Scan for the cell matching the given text and deliver its [x, y] coordinate at center. 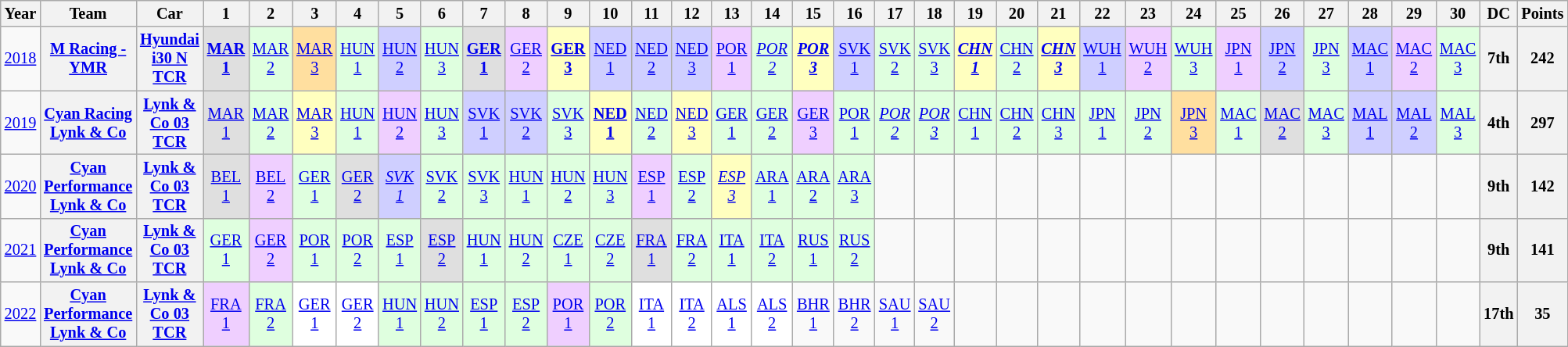
26 [1282, 13]
CZE1 [568, 250]
15 [813, 13]
ARA2 [813, 186]
20 [1017, 13]
WUH1 [1102, 59]
2018 [20, 59]
BEL2 [271, 186]
28 [1370, 13]
BEL1 [226, 186]
Year [20, 13]
7th [1498, 59]
17th [1498, 314]
17 [895, 13]
WUH3 [1193, 59]
ALS1 [731, 314]
11 [651, 13]
27 [1326, 13]
18 [934, 13]
141 [1542, 250]
14 [773, 13]
8 [526, 13]
9 [568, 13]
4th [1498, 123]
6 [442, 13]
ESP3 [731, 186]
19 [975, 13]
BHR2 [854, 314]
242 [1542, 59]
2020 [20, 186]
CZE2 [610, 250]
10 [610, 13]
21 [1058, 13]
MAL3 [1458, 123]
Cyan Racing Lynk & Co [88, 123]
24 [1193, 13]
4 [357, 13]
1 [226, 13]
WUH2 [1148, 59]
Hyundai i30 N TCR [170, 59]
Points [1542, 13]
297 [1542, 123]
MAL2 [1414, 123]
SAU2 [934, 314]
25 [1238, 13]
MAL1 [1370, 123]
ARA1 [773, 186]
142 [1542, 186]
DC [1498, 13]
ALS2 [773, 314]
2021 [20, 250]
29 [1414, 13]
13 [731, 13]
23 [1148, 13]
5 [400, 13]
3 [314, 13]
22 [1102, 13]
2022 [20, 314]
35 [1542, 314]
7 [484, 13]
30 [1458, 13]
2019 [20, 123]
12 [692, 13]
ARA3 [854, 186]
RUS1 [813, 250]
RUS2 [854, 250]
Car [170, 13]
2 [271, 13]
16 [854, 13]
M Racing - YMR [88, 59]
SAU1 [895, 314]
Team [88, 13]
BHR1 [813, 314]
